Scan for the cell matching the given text and deliver its (X, Y) coordinate at center. 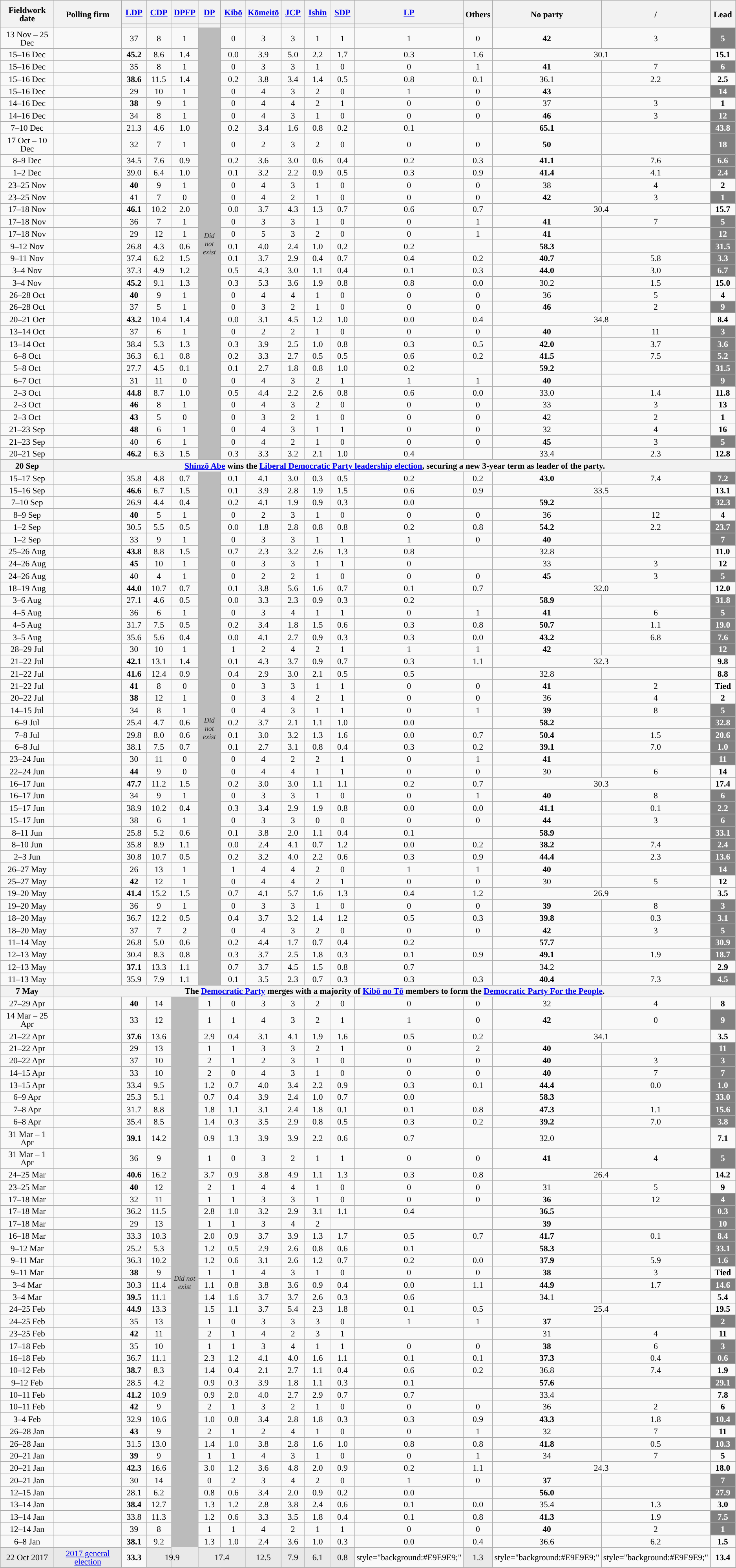
49.1 (546, 955)
19.0 (723, 625)
DPFP (184, 12)
39.2 (546, 1122)
20 Sep (27, 466)
Kibō (233, 12)
3–6 Aug (27, 601)
40.4 (546, 979)
12.5 (263, 1557)
6–8 Jan (27, 1541)
39.0 (134, 173)
6–8 Apr (27, 1122)
15.0 (723, 283)
14.6 (723, 1285)
11.8 (723, 392)
26 (134, 869)
38.9 (134, 808)
36.5 (546, 1211)
11.4 (159, 1285)
24.3 (601, 1468)
44.8 (134, 392)
15.7 (723, 210)
17–18 Feb (27, 1345)
42.3 (134, 1468)
9–12 Mar (27, 1248)
7–8 Apr (27, 1109)
31.8 (723, 601)
4.7 (159, 722)
16–18 Mar (27, 1236)
6–9 Jul (27, 722)
11–14 May (27, 942)
Lead (723, 14)
17 Oct – 10 Dec (27, 144)
10–12 Feb (27, 1371)
19.9 (172, 1557)
37.9 (546, 1260)
8–9 Dec (27, 160)
28.1 (134, 1492)
5.1 (159, 1097)
12.0 (723, 588)
Polling firm (88, 14)
16.2 (159, 1175)
40.7 (546, 258)
26–27 May (27, 869)
7.2 (723, 478)
25–26 Aug (27, 551)
34.5 (134, 160)
30.5 (134, 527)
16.6 (159, 1468)
54.2 (546, 527)
20–22 Apr (27, 1061)
50.4 (546, 735)
41.8 (546, 1444)
32.9 (134, 1419)
25.3 (134, 1097)
39.8 (546, 918)
13.0 (159, 1444)
1–2 Dec (27, 173)
27.1 (134, 601)
15.1 (723, 54)
13–15 Apr (27, 1085)
38.6 (134, 79)
47.7 (134, 783)
25.8 (134, 832)
7–10 Sep (27, 502)
43.3 (546, 1419)
35.9 (134, 979)
41.7 (546, 1236)
15.2 (159, 893)
8–10 Jun (27, 845)
LDP (134, 12)
9.5 (159, 1085)
7.8 (723, 1395)
14–15 Apr (27, 1073)
48 (134, 429)
2–3 Jun (27, 857)
35.6 (134, 637)
37.6 (134, 1036)
34.2 (546, 967)
21.3 (134, 128)
25–27 May (27, 882)
25.2 (134, 1248)
30.1 (601, 54)
38.7 (134, 1371)
6.4 (159, 173)
No party (546, 14)
41.2 (134, 1395)
9.1 (159, 283)
10.9 (159, 1395)
23–25 Mar (27, 1187)
23–25 Feb (27, 1334)
12–15 Jan (27, 1492)
29.1 (723, 1382)
40.6 (134, 1175)
9.8 (723, 662)
65.1 (546, 128)
DP (209, 12)
18.7 (723, 955)
41.6 (134, 674)
8.7 (159, 392)
43.0 (546, 478)
26.4 (601, 1175)
5.9 (656, 1260)
18–19 Aug (27, 588)
22–24 Jun (27, 772)
5.8 (656, 258)
9–12 Feb (27, 1382)
Fieldwork date (27, 14)
CDP (159, 12)
58.2 (546, 722)
27.9 (723, 1492)
5–8 Oct (27, 368)
6–9 Apr (27, 1097)
30.2 (546, 283)
36.2 (134, 1211)
15–17 Sep (27, 478)
15–16 Sep (27, 491)
4.2 (159, 1382)
57.7 (546, 942)
50.7 (546, 625)
LP (409, 12)
Shinzō Abe wins the Liberal Democratic Party leadership election, securing a new 3-year term as leader of the party. (394, 466)
12.2 (159, 918)
9.2 (159, 1541)
8.6 (159, 54)
16–18 Feb (27, 1358)
11.3 (159, 1517)
34.8 (601, 319)
28–29 Jul (27, 649)
/ (656, 14)
12.8 (723, 454)
46.2 (134, 454)
9–11 Nov (27, 258)
5.5 (159, 527)
6–7 Oct (27, 381)
23.7 (723, 527)
20–21 Oct (27, 319)
12.7 (159, 1505)
7–8 Jul (27, 735)
39.5 (134, 1297)
33.8 (134, 1517)
37.1 (134, 967)
42.1 (134, 662)
7 May (27, 991)
20–22 Jul (27, 698)
8–9 Sep (27, 515)
Ishin (318, 12)
27.7 (134, 368)
SDP (342, 12)
9–12 Nov (27, 246)
Kōmeitō (263, 12)
11.2 (159, 783)
30.8 (134, 857)
11.0 (723, 551)
24–25 Mar (27, 1175)
20–21 Sep (27, 454)
3–4 Feb (27, 1419)
28.5 (134, 1382)
42.0 (546, 344)
7.1 (723, 1138)
5.7 (293, 893)
50 (546, 144)
8.5 (159, 1122)
6–8 Jul (27, 747)
12.4 (159, 674)
36.8 (546, 1371)
7.3 (656, 979)
57.6 (546, 1382)
36.6 (546, 1541)
6.8 (656, 637)
16 (723, 429)
56.0 (546, 1492)
41.3 (546, 1517)
12–14 Jan (27, 1529)
38.2 (546, 845)
22 Oct 2017 (27, 1557)
47.3 (546, 1109)
27–29 Apr (27, 1003)
19.5 (723, 1309)
2017 general election (88, 1557)
36.1 (546, 79)
6.3 (159, 454)
30.9 (723, 942)
Others (478, 14)
10.6 (159, 1419)
The Democratic Party merges with a majority of Kibō no Tō members to form the Democratic Party For the People. (394, 991)
8.9 (159, 845)
8.0 (159, 735)
29.8 (134, 735)
6.6 (723, 160)
13 Nov – 25 Dec (27, 38)
14 Mar – 25 Apr (27, 1020)
7–10 Dec (27, 128)
18 (723, 144)
23–24 Jun (27, 759)
46.1 (134, 210)
20.6 (723, 735)
11–13 May (27, 979)
33.5 (601, 491)
8–11 Jun (27, 832)
46.6 (134, 491)
13.4 (723, 1557)
15.6 (723, 1109)
3–5 Aug (27, 637)
37.4 (134, 258)
18.0 (723, 1468)
JCP (293, 12)
14–15 Jul (27, 710)
6–8 Oct (27, 356)
41.5 (546, 356)
